Extract the (x, y) coordinate from the center of the cell holding the provided text.  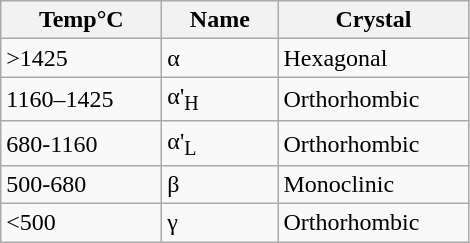
Hexagonal (374, 58)
>1425 (82, 58)
α'H (220, 99)
500-680 (82, 185)
1160–1425 (82, 99)
Monoclinic (374, 185)
α'L (220, 143)
<500 (82, 223)
α (220, 58)
Name (220, 20)
γ (220, 223)
β (220, 185)
680-1160 (82, 143)
Crystal (374, 20)
Temp°C (82, 20)
